Return (X, Y) of the center of cell containing provided text 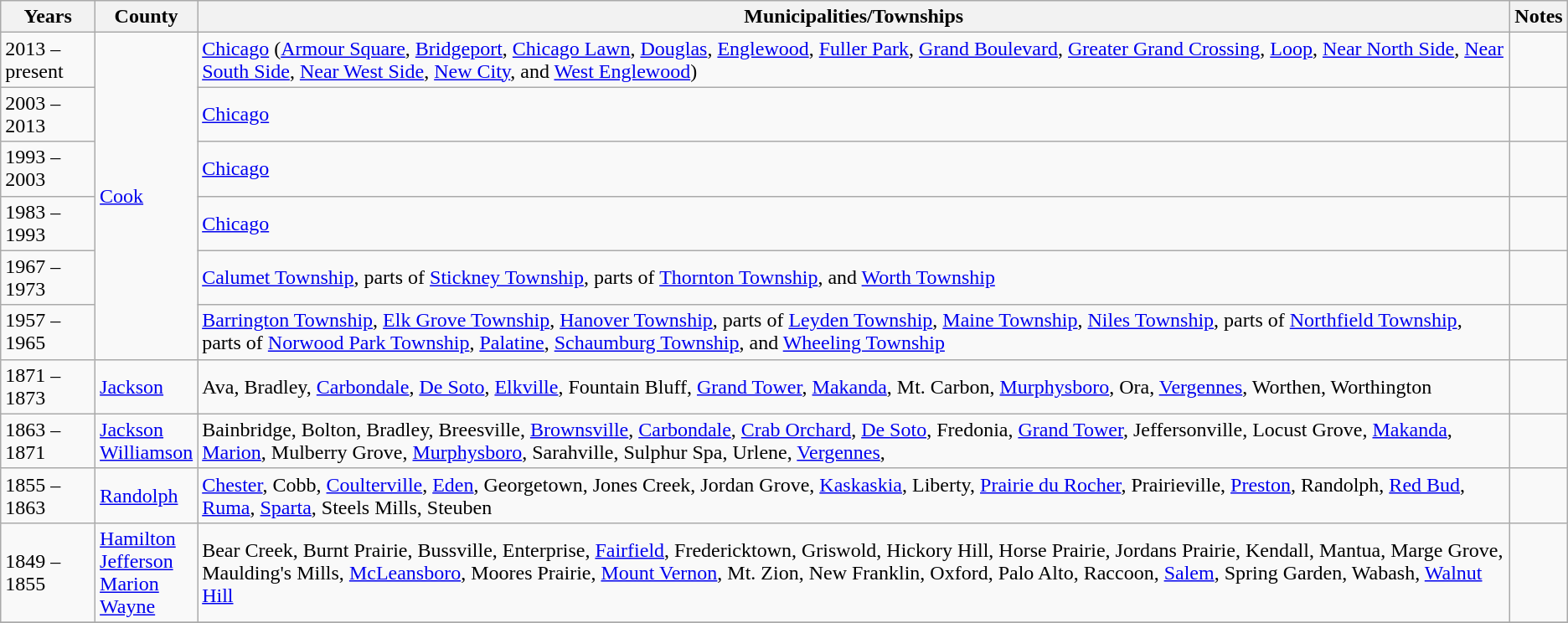
1871 – 1873 (49, 387)
1993 – 2003 (49, 169)
1849 – 1855 (49, 573)
JacksonWilliamson (147, 440)
2003 – 2013 (49, 114)
Jackson (147, 387)
HamiltonJeffersonMarionWayne (147, 573)
Municipalities/Townships (854, 17)
County (147, 17)
Ava, Bradley, Carbondale, De Soto, Elkville, Fountain Bluff, Grand Tower, Makanda, Mt. Carbon, Murphysboro, Ora, Vergennes, Worthen, Worthington (854, 387)
Randolph (147, 496)
Notes (1539, 17)
Cook (147, 196)
1855 – 1863 (49, 496)
1983 – 1993 (49, 223)
2013 – present (49, 60)
Calumet Township, parts of Stickney Township, parts of Thornton Township, and Worth Township (854, 278)
1957 – 1965 (49, 332)
Years (49, 17)
1967 – 1973 (49, 278)
1863 – 1871 (49, 440)
